Scan for the cell matching the given text and deliver its [X, Y] coordinate at center. 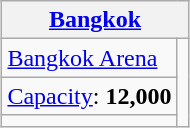
Bangkok [95, 20]
Capacity: 12,000 [90, 96]
Bangkok Arena [90, 58]
